Output the (X, Y) coordinate of the center of the cell containing the given text.  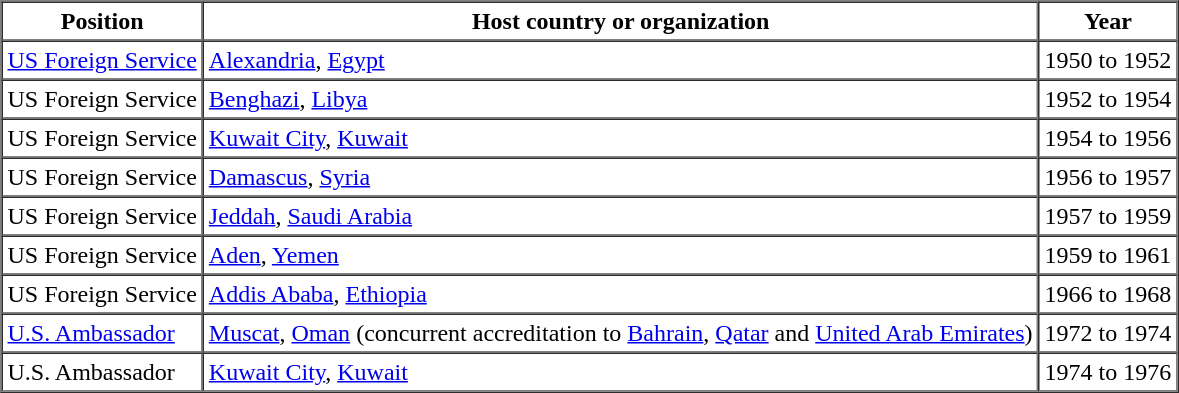
Alexandria, Egypt (621, 60)
Aden, Yemen (621, 256)
1957 to 1959 (1108, 216)
1950 to 1952 (1108, 60)
Addis Ababa, Ethiopia (621, 294)
Host country or organization (621, 22)
Benghazi, Libya (621, 100)
1972 to 1974 (1108, 334)
1952 to 1954 (1108, 100)
1954 to 1956 (1108, 138)
Year (1108, 22)
1974 to 1976 (1108, 372)
1966 to 1968 (1108, 294)
1959 to 1961 (1108, 256)
Jeddah, Saudi Arabia (621, 216)
Damascus, Syria (621, 178)
1956 to 1957 (1108, 178)
Muscat, Oman (concurrent accreditation to Bahrain, Qatar and United Arab Emirates) (621, 334)
Position (102, 22)
